Provide the [X, Y] coordinate of the cell's center where the given text is located.  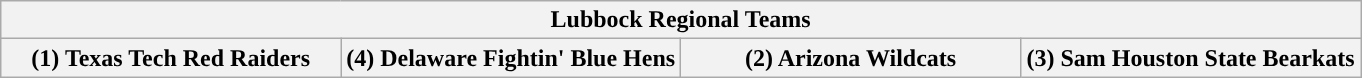
(4) Delaware Fightin' Blue Hens [511, 58]
(2) Arizona Wildcats [851, 58]
(1) Texas Tech Red Raiders [171, 58]
Lubbock Regional Teams [681, 20]
(3) Sam Houston State Bearkats [1191, 58]
